Return the [X, Y] coordinate for the center point of the cell that contains the specified text.  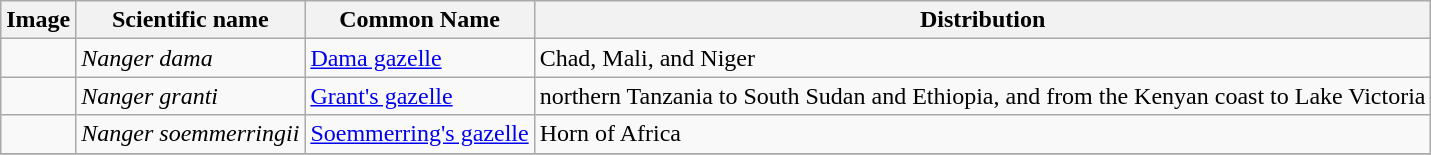
Horn of Africa [982, 134]
Scientific name [190, 20]
Nanger soemmerringii [190, 134]
northern Tanzania to South Sudan and Ethiopia, and from the Kenyan coast to Lake Victoria [982, 96]
Distribution [982, 20]
Dama gazelle [420, 58]
Image [38, 20]
Common Name [420, 20]
Soemmerring's gazelle [420, 134]
Nanger granti [190, 96]
Nanger dama [190, 58]
Chad, Mali, and Niger [982, 58]
Grant's gazelle [420, 96]
